Scan for the cell matching the given text and deliver its (X, Y) coordinate at center. 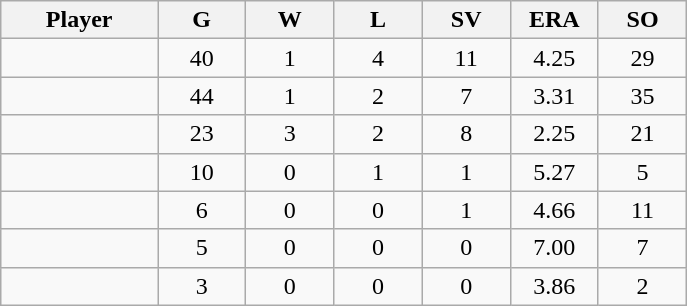
W (290, 20)
40 (202, 58)
3.86 (554, 286)
SO (642, 20)
44 (202, 96)
4.66 (554, 210)
4 (378, 58)
2.25 (554, 134)
3.31 (554, 96)
G (202, 20)
6 (202, 210)
29 (642, 58)
ERA (554, 20)
21 (642, 134)
5.27 (554, 172)
Player (80, 20)
8 (466, 134)
4.25 (554, 58)
SV (466, 20)
35 (642, 96)
L (378, 20)
23 (202, 134)
7.00 (554, 248)
10 (202, 172)
